Locate the cell with the specified text and output its [X, Y] center coordinate. 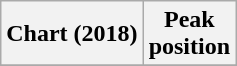
Chart (2018) [72, 34]
Peakposition [189, 34]
